Locate the cell with the specified text and output its (x, y) center coordinate. 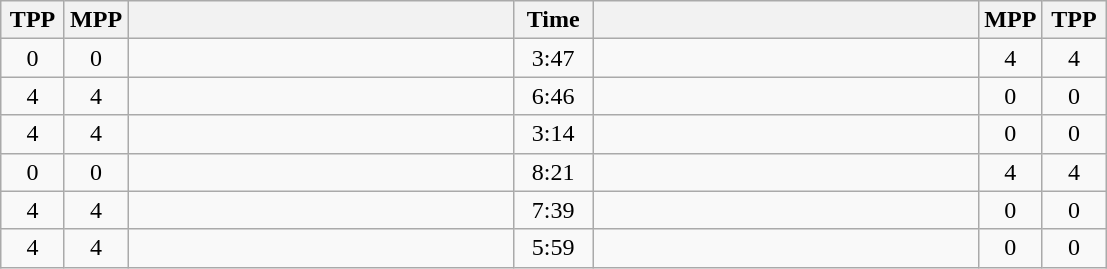
3:47 (554, 58)
3:14 (554, 134)
8:21 (554, 172)
6:46 (554, 96)
5:59 (554, 248)
7:39 (554, 210)
Time (554, 20)
